Capture the cell that displays the provided text and extract its [x, y] central coordinate. 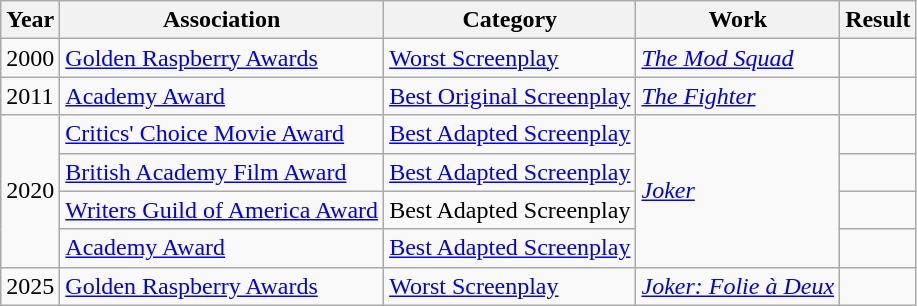
2000 [30, 58]
Category [510, 20]
2011 [30, 96]
Joker [738, 191]
Joker: Folie à Deux [738, 286]
Work [738, 20]
Result [878, 20]
Writers Guild of America Award [222, 210]
2020 [30, 191]
Association [222, 20]
The Mod Squad [738, 58]
Year [30, 20]
Best Original Screenplay [510, 96]
British Academy Film Award [222, 172]
2025 [30, 286]
The Fighter [738, 96]
Critics' Choice Movie Award [222, 134]
